Search for the cell housing the specified text and yield its (X, Y) center coordinate. 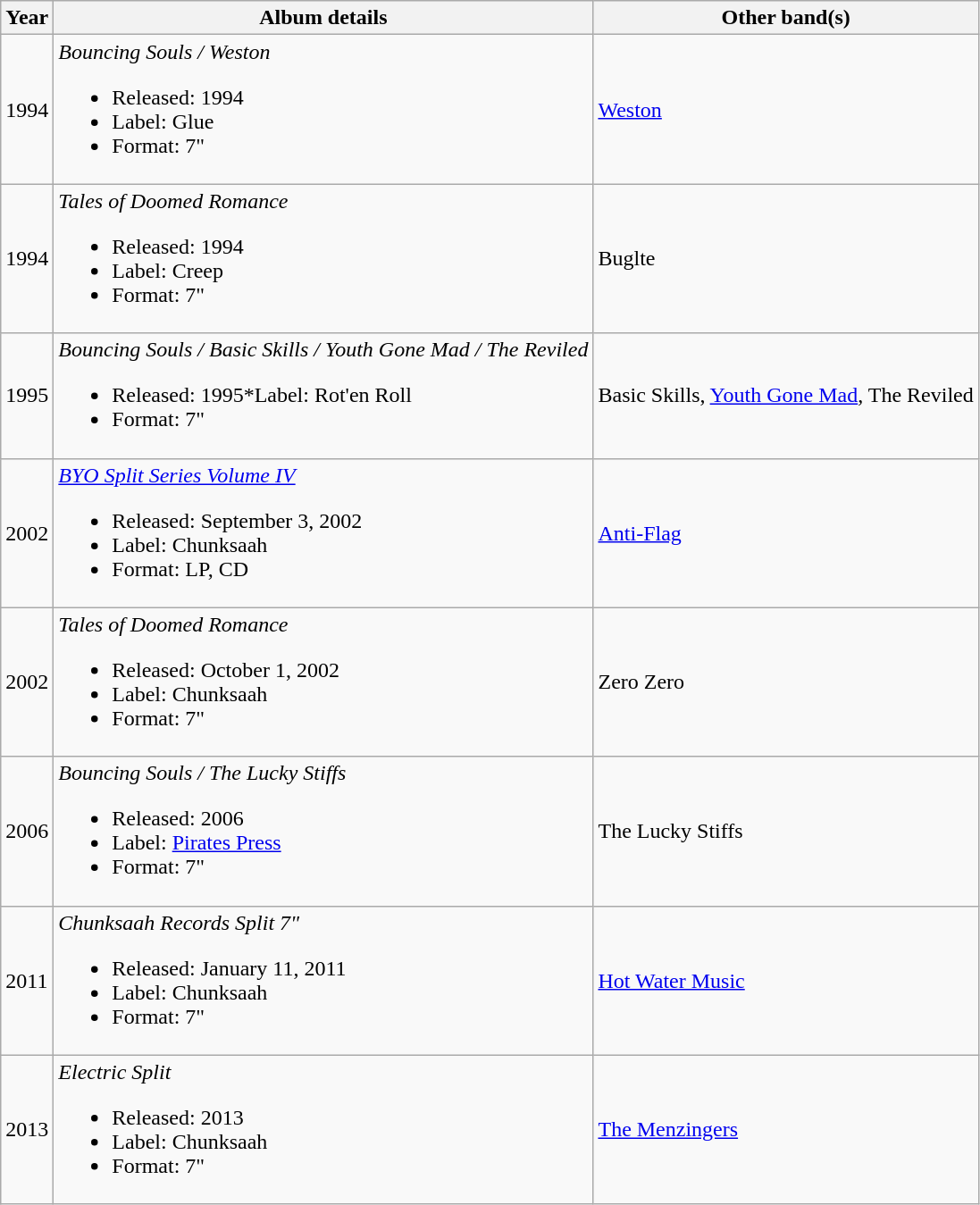
Weston (786, 109)
2011 (27, 981)
Basic Skills, Youth Gone Mad, The Reviled (786, 396)
Other band(s) (786, 18)
Album details (323, 18)
2013 (27, 1129)
Tales of Doomed RomanceReleased: October 1, 2002Label: ChunksaahFormat: 7" (323, 682)
Anti-Flag (786, 532)
The Menzingers (786, 1129)
The Lucky Stiffs (786, 831)
2006 (27, 831)
Tales of Doomed RomanceReleased: 1994Label: CreepFormat: 7" (323, 259)
Bouncing Souls / WestonReleased: 1994Label: GlueFormat: 7" (323, 109)
Year (27, 18)
1995 (27, 396)
Chunksaah Records Split 7"Released: January 11, 2011Label: ChunksaahFormat: 7" (323, 981)
Hot Water Music (786, 981)
Electric SplitReleased: 2013Label: ChunksaahFormat: 7" (323, 1129)
Bouncing Souls / Basic Skills / Youth Gone Mad / The ReviledReleased: 1995*Label: Rot'en RollFormat: 7" (323, 396)
Bouncing Souls / The Lucky StiffsReleased: 2006Label: Pirates PressFormat: 7" (323, 831)
BYO Split Series Volume IVReleased: September 3, 2002Label: ChunksaahFormat: LP, CD (323, 532)
Buglte (786, 259)
Zero Zero (786, 682)
